Output the [x, y] coordinate of the center of the cell containing the given text.  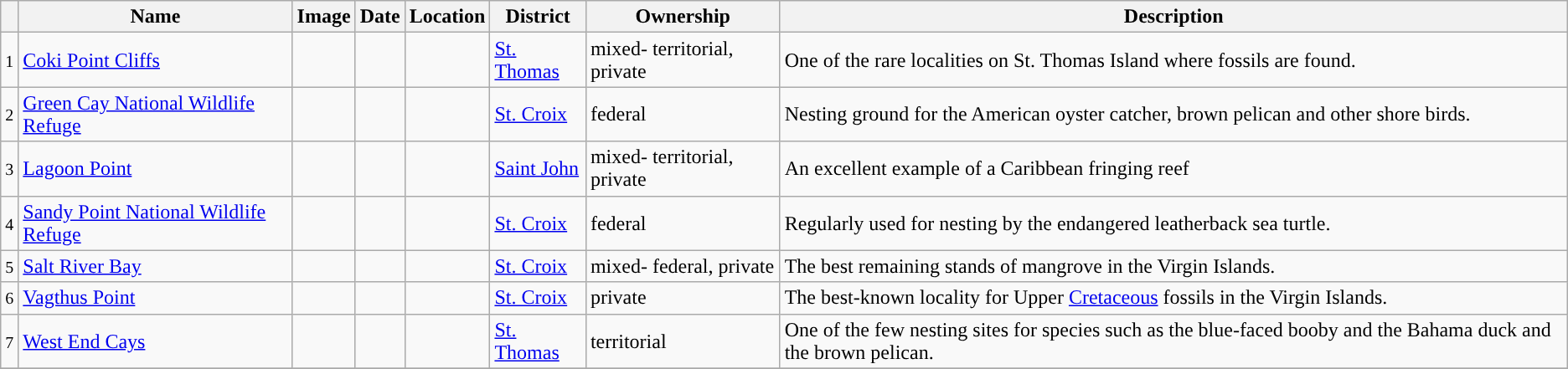
Image [323, 17]
mixed- federal, private [683, 266]
territorial [683, 341]
District [538, 17]
6 [10, 298]
Nesting ground for the American oyster catcher, brown pelican and other shore birds. [1173, 114]
5 [10, 266]
Saint John [538, 169]
Description [1173, 17]
4 [10, 223]
Lagoon Point [156, 169]
7 [10, 341]
The best remaining stands of mangrove in the Virgin Islands. [1173, 266]
An excellent example of a Caribbean fringing reef [1173, 169]
Regularly used for nesting by the endangered leatherback sea turtle. [1173, 223]
West End Cays [156, 341]
private [683, 298]
2 [10, 114]
One of the few nesting sites for species such as the blue-faced booby and the Bahama duck and the brown pelican. [1173, 341]
Coki Point Cliffs [156, 60]
Sandy Point National Wildlife Refuge [156, 223]
1 [10, 60]
One of the rare localities on St. Thomas Island where fossils are found. [1173, 60]
Salt River Bay [156, 266]
3 [10, 169]
Date [380, 17]
Ownership [683, 17]
Location [447, 17]
Name [156, 17]
The best-known locality for Upper Cretaceous fossils in the Virgin Islands. [1173, 298]
Green Cay National Wildlife Refuge [156, 114]
Vagthus Point [156, 298]
